Find where the given text appears and provide that cell's center as [x, y] coordinate. 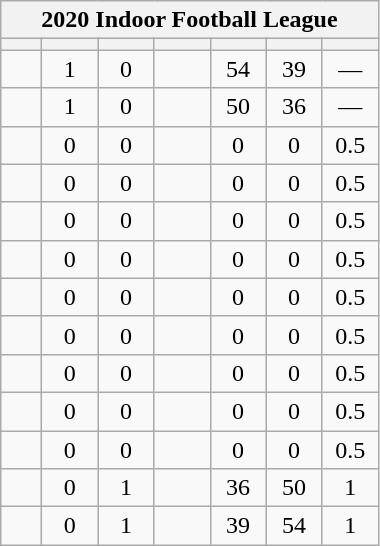
2020 Indoor Football League [190, 20]
